Return (x, y) of the center of cell containing provided text 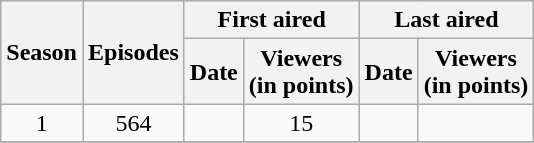
First aired (272, 20)
Season (42, 52)
Episodes (133, 52)
15 (301, 123)
564 (133, 123)
1 (42, 123)
Last aired (446, 20)
